Identify which cell holds the provided text, then report its [x, y] central coordinate. 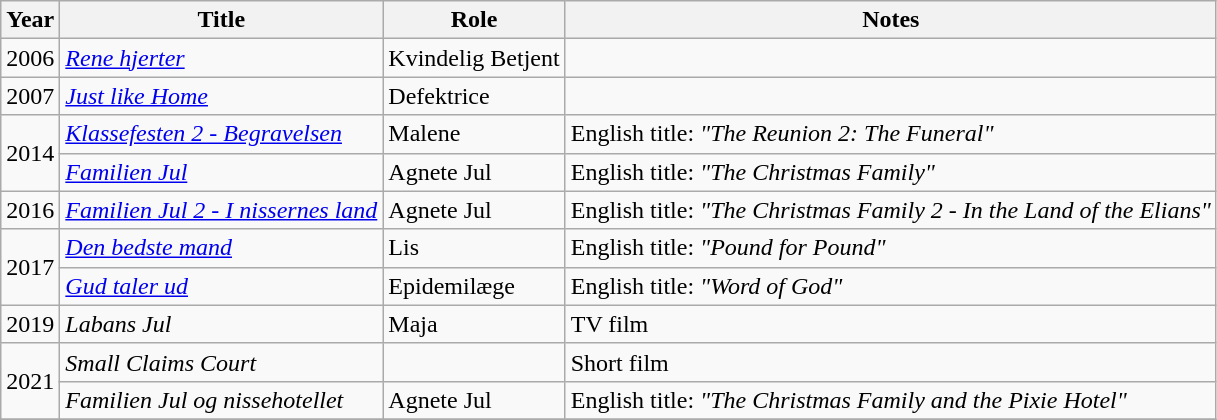
Familien Jul 2 - I nissernes land [222, 210]
English title: "Pound for Pound" [890, 248]
Labans Jul [222, 324]
2016 [30, 210]
Malene [474, 134]
Small Claims Court [222, 362]
2007 [30, 96]
Familien Jul [222, 172]
English title: "The Christmas Family" [890, 172]
Epidemilæge [474, 286]
Kvindelig Betjent [474, 58]
Just like Home [222, 96]
2021 [30, 381]
Short film [890, 362]
Rene hjerter [222, 58]
Role [474, 20]
English title: "The Reunion 2: The Funeral" [890, 134]
Den bedste mand [222, 248]
Title [222, 20]
Gud taler ud [222, 286]
Year [30, 20]
2014 [30, 153]
Defektrice [474, 96]
2019 [30, 324]
English title: "The Christmas Family 2 - In the Land of the Elians" [890, 210]
English title: "The Christmas Family and the Pixie Hotel" [890, 400]
Lis [474, 248]
English title: "Word of God" [890, 286]
Maja [474, 324]
Klassefesten 2 - Begravelsen [222, 134]
Notes [890, 20]
2017 [30, 267]
TV film [890, 324]
Familien Jul og nissehotellet [222, 400]
2006 [30, 58]
